Capture the cell that displays the provided text and extract its (x, y) central coordinate. 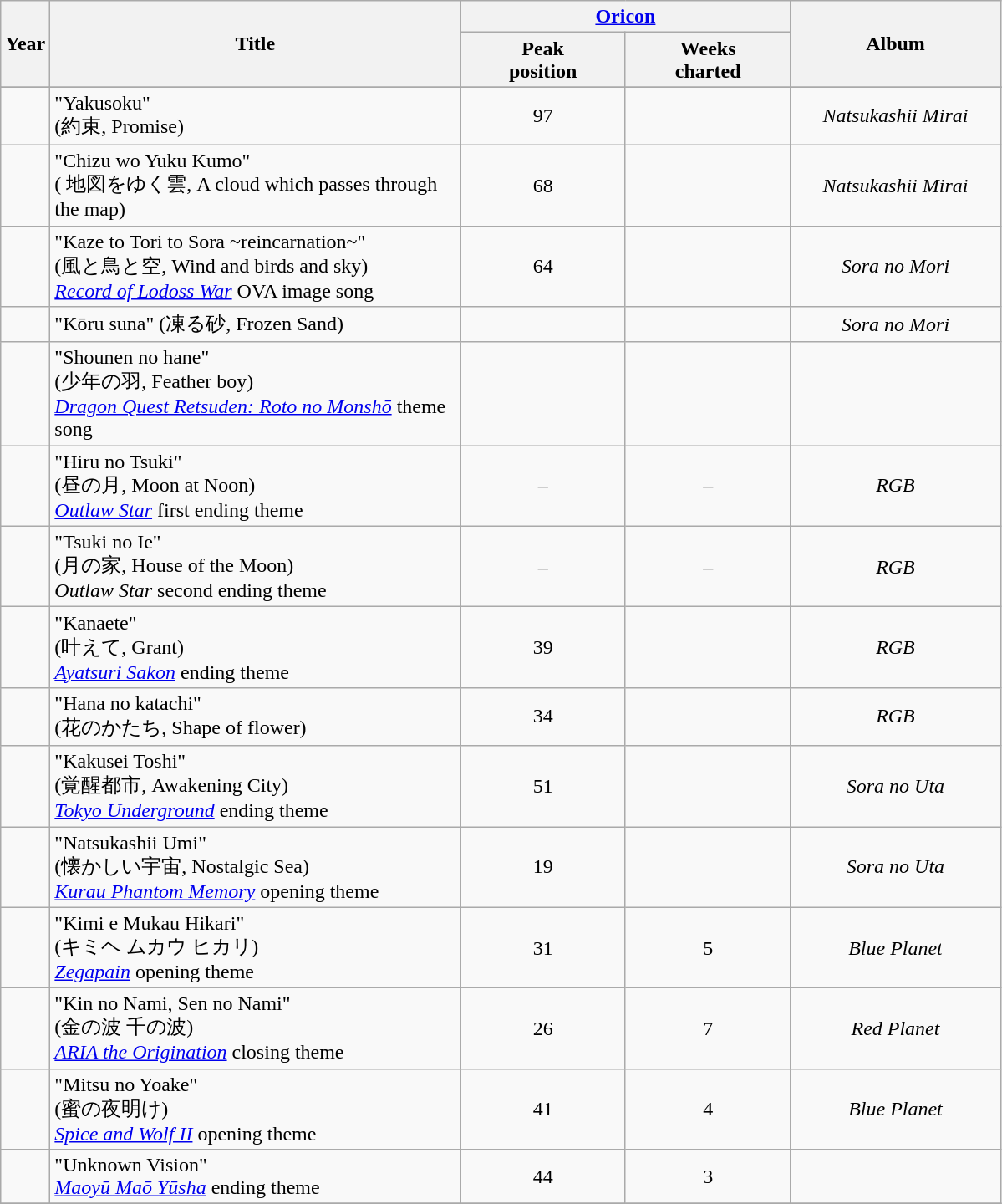
3 (708, 1177)
39 (543, 647)
44 (543, 1177)
"Kimi e Mukau Hikari"(キミヘ ムカウ ヒカリ)Zegapain opening theme (256, 948)
"Kakusei Toshi"(覚醒都市, Awakening City)Tokyo Underground ending theme (256, 786)
Red Planet (896, 1028)
64 (543, 266)
Weeks charted (708, 60)
"Kaze to Tori to Sora ~reincarnation~"(風と鳥と空, Wind and birds and sky)Record of Lodoss War OVA image song (256, 266)
Title (256, 43)
4 (708, 1109)
"Yakusoku"(約束, Promise) (256, 116)
5 (708, 948)
"Kanaete"(叶えて, Grant)Ayatsuri Sakon ending theme (256, 647)
97 (543, 116)
34 (543, 717)
19 (543, 866)
"Shounen no hane"(少年の羽, Feather boy)Dragon Quest Retsuden: Roto no Monshō theme song (256, 394)
51 (543, 786)
"Tsuki no Ie"(月の家, House of the Moon)Outlaw Star second ending theme (256, 567)
"Chizu wo Yuku Kumo"( 地図をゆく雲, A cloud which passes through the map) (256, 186)
"Kōru suna" (凍る砂, Frozen Sand) (256, 324)
"Hiru no Tsuki"(昼の月, Moon at Noon)Outlaw Star first ending theme (256, 487)
"Natsukashii Umi"(懐かしい宇宙, Nostalgic Sea)Kurau Phantom Memory opening theme (256, 866)
"Hana no katachi"(花のかたち, Shape of flower) (256, 717)
"Mitsu no Yoake"(蜜の夜明け)Spice and Wolf II opening theme (256, 1109)
Year (25, 43)
Peakposition (543, 60)
"Kin no Nami, Sen no Nami"(金の波 千の波) ARIA the Origination closing theme (256, 1028)
41 (543, 1109)
31 (543, 948)
"Unknown Vision"Maoyū Maō Yūsha ending theme (256, 1177)
26 (543, 1028)
Album (896, 43)
68 (543, 186)
7 (708, 1028)
Oricon (625, 17)
